Extract the (X, Y) coordinate from the center of the cell holding the provided text.  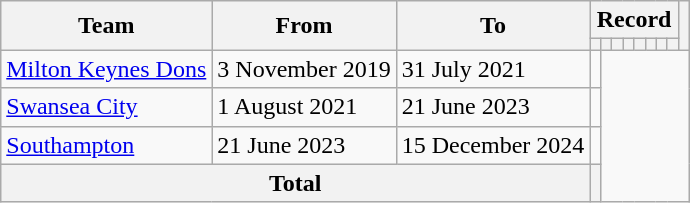
15 December 2024 (493, 145)
Milton Keynes Dons (106, 69)
1 August 2021 (304, 107)
Total (296, 183)
Swansea City (106, 107)
From (304, 26)
Team (106, 26)
31 July 2021 (493, 69)
Record (634, 20)
3 November 2019 (304, 69)
Southampton (106, 145)
To (493, 26)
